From the cell containing the given text, extract its center point as (x, y) coordinate. 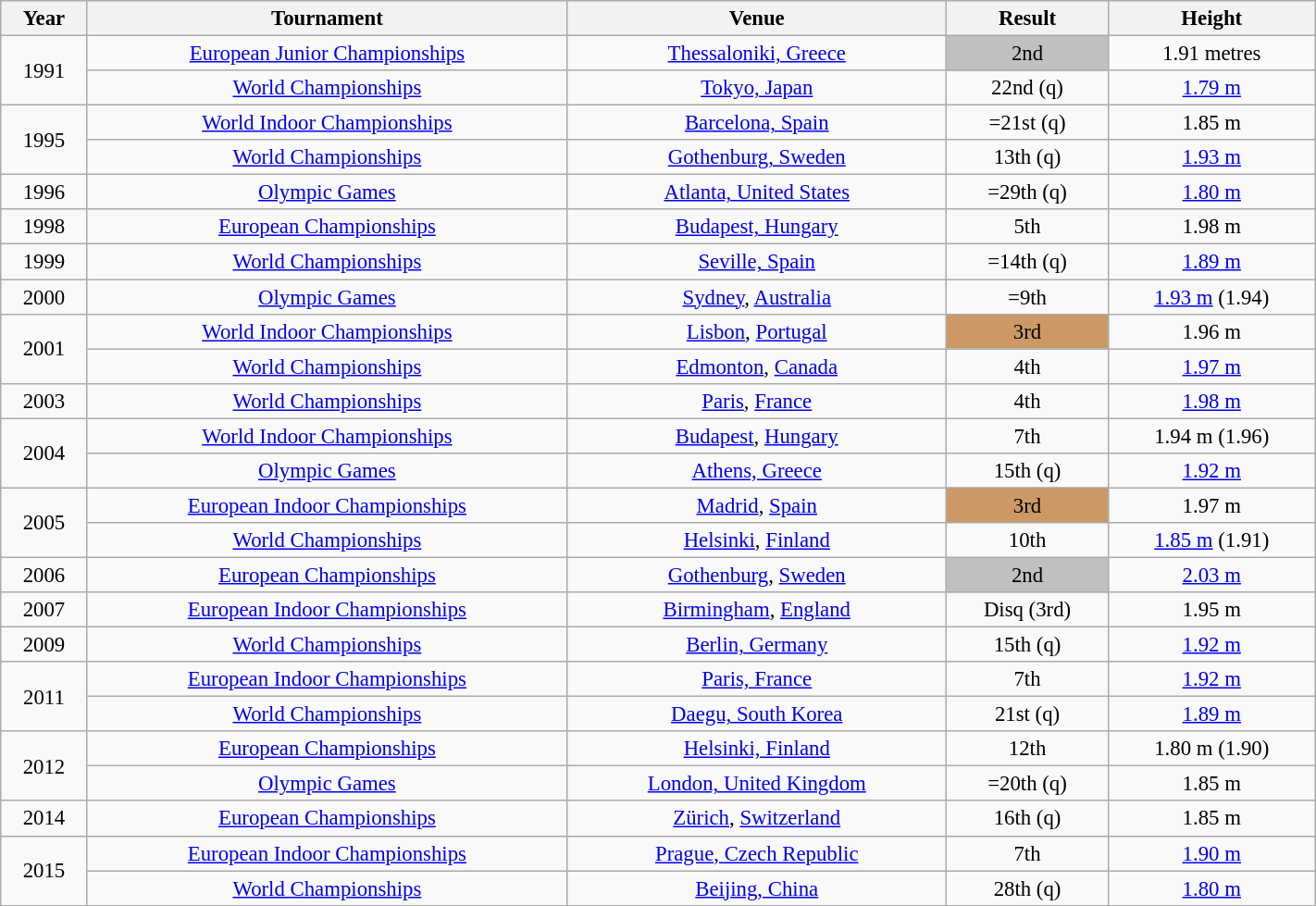
1991 (44, 70)
1998 (44, 227)
Daegu, South Korea (757, 714)
2003 (44, 401)
1.95 m (1211, 610)
1996 (44, 192)
Tournament (328, 19)
European Junior Championships (328, 54)
=20th (q) (1027, 784)
Year (44, 19)
Result (1027, 19)
1999 (44, 262)
10th (1027, 540)
28th (q) (1027, 888)
Venue (757, 19)
Barcelona, Spain (757, 123)
Birmingham, England (757, 610)
=29th (q) (1027, 192)
Tokyo, Japan (757, 88)
Prague, Czech Republic (757, 853)
1.80 m (1.90) (1211, 749)
2000 (44, 297)
1.85 m (1.91) (1211, 540)
2005 (44, 522)
1.93 m (1.94) (1211, 297)
Thessaloniki, Greece (757, 54)
Lisbon, Portugal (757, 331)
Disq (3rd) (1027, 610)
16th (q) (1027, 819)
Height (1211, 19)
13th (q) (1027, 157)
=9th (1027, 297)
1.93 m (1211, 157)
Seville, Spain (757, 262)
Beijing, China (757, 888)
Sydney, Australia (757, 297)
1995 (44, 141)
1.96 m (1211, 331)
2.03 m (1211, 575)
=14th (q) (1027, 262)
Atlanta, United States (757, 192)
Berlin, Germany (757, 645)
22nd (q) (1027, 88)
Madrid, Spain (757, 505)
1.90 m (1211, 853)
=21st (q) (1027, 123)
London, United Kingdom (757, 784)
5th (1027, 227)
1.94 m (1.96) (1211, 436)
2015 (44, 870)
2007 (44, 610)
12th (1027, 749)
Edmonton, Canada (757, 366)
21st (q) (1027, 714)
1.79 m (1211, 88)
2012 (44, 766)
2001 (44, 348)
Zürich, Switzerland (757, 819)
2004 (44, 453)
2006 (44, 575)
2014 (44, 819)
Athens, Greece (757, 471)
1.91 metres (1211, 54)
2011 (44, 696)
2009 (44, 645)
